Identify which cell holds the provided text, then report its [X, Y] central coordinate. 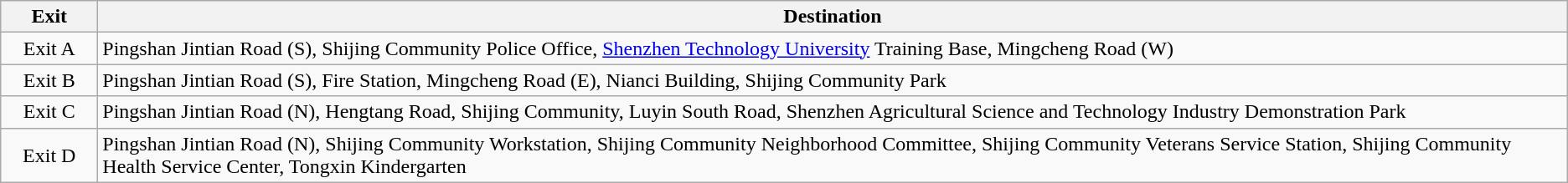
Exit A [49, 48]
Exit [49, 17]
Exit D [49, 155]
Exit B [49, 80]
Pingshan Jintian Road (S), Shijing Community Police Office, Shenzhen Technology University Training Base, Mingcheng Road (W) [833, 48]
Exit C [49, 112]
Pingshan Jintian Road (S), Fire Station, Mingcheng Road (E), Nianci Building, Shijing Community Park [833, 80]
Destination [833, 17]
